Return (x, y) of the center of cell containing provided text 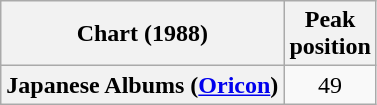
Peakposition (330, 34)
Japanese Albums (Oricon) (142, 85)
Chart (1988) (142, 34)
49 (330, 85)
